Scan for the cell matching the given text and deliver its (x, y) coordinate at center. 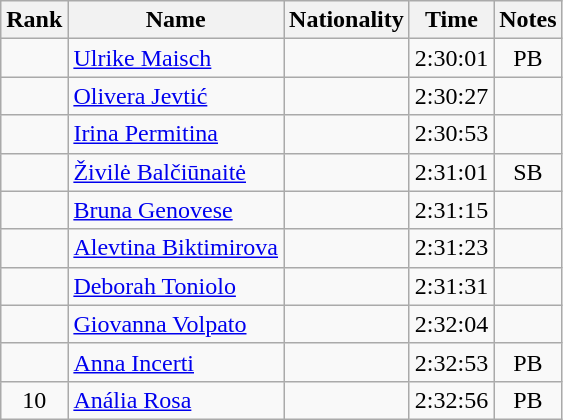
Ulrike Maisch (176, 58)
Rank (34, 20)
2:32:53 (451, 362)
2:31:23 (451, 248)
Irina Permitina (176, 134)
2:30:01 (451, 58)
Name (176, 20)
Anna Incerti (176, 362)
Notes (528, 20)
2:30:27 (451, 96)
Olivera Jevtić (176, 96)
Time (451, 20)
Deborah Toniolo (176, 286)
SB (528, 172)
Giovanna Volpato (176, 324)
10 (34, 400)
Bruna Genovese (176, 210)
2:31:15 (451, 210)
Alevtina Biktimirova (176, 248)
2:30:53 (451, 134)
2:32:04 (451, 324)
Živilė Balčiūnaitė (176, 172)
Nationality (347, 20)
2:31:31 (451, 286)
Anália Rosa (176, 400)
2:31:01 (451, 172)
2:32:56 (451, 400)
